Scan for the cell matching the given text and deliver its (X, Y) coordinate at center. 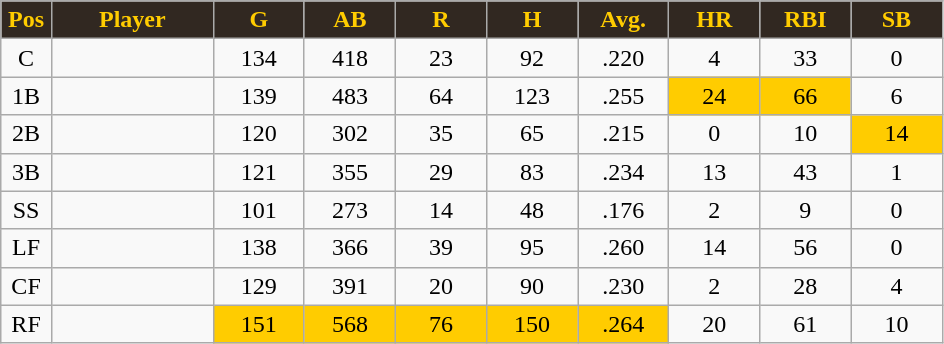
83 (532, 172)
2B (26, 134)
138 (258, 248)
Player (132, 20)
24 (714, 96)
43 (806, 172)
568 (350, 324)
R (440, 20)
23 (440, 58)
302 (350, 134)
95 (532, 248)
121 (258, 172)
39 (440, 248)
Pos (26, 20)
90 (532, 286)
1 (896, 172)
29 (440, 172)
H (532, 20)
Avg. (624, 20)
13 (714, 172)
.260 (624, 248)
366 (350, 248)
HR (714, 20)
120 (258, 134)
61 (806, 324)
123 (532, 96)
150 (532, 324)
129 (258, 286)
G (258, 20)
.264 (624, 324)
33 (806, 58)
65 (532, 134)
.230 (624, 286)
6 (896, 96)
56 (806, 248)
9 (806, 210)
SS (26, 210)
48 (532, 210)
SB (896, 20)
C (26, 58)
66 (806, 96)
3B (26, 172)
.220 (624, 58)
CF (26, 286)
139 (258, 96)
76 (440, 324)
RF (26, 324)
391 (350, 286)
AB (350, 20)
151 (258, 324)
RBI (806, 20)
.176 (624, 210)
134 (258, 58)
28 (806, 286)
35 (440, 134)
LF (26, 248)
1B (26, 96)
.234 (624, 172)
355 (350, 172)
.215 (624, 134)
483 (350, 96)
.255 (624, 96)
64 (440, 96)
101 (258, 210)
92 (532, 58)
273 (350, 210)
418 (350, 58)
